Output the (x, y) coordinate of the center of the cell containing the given text.  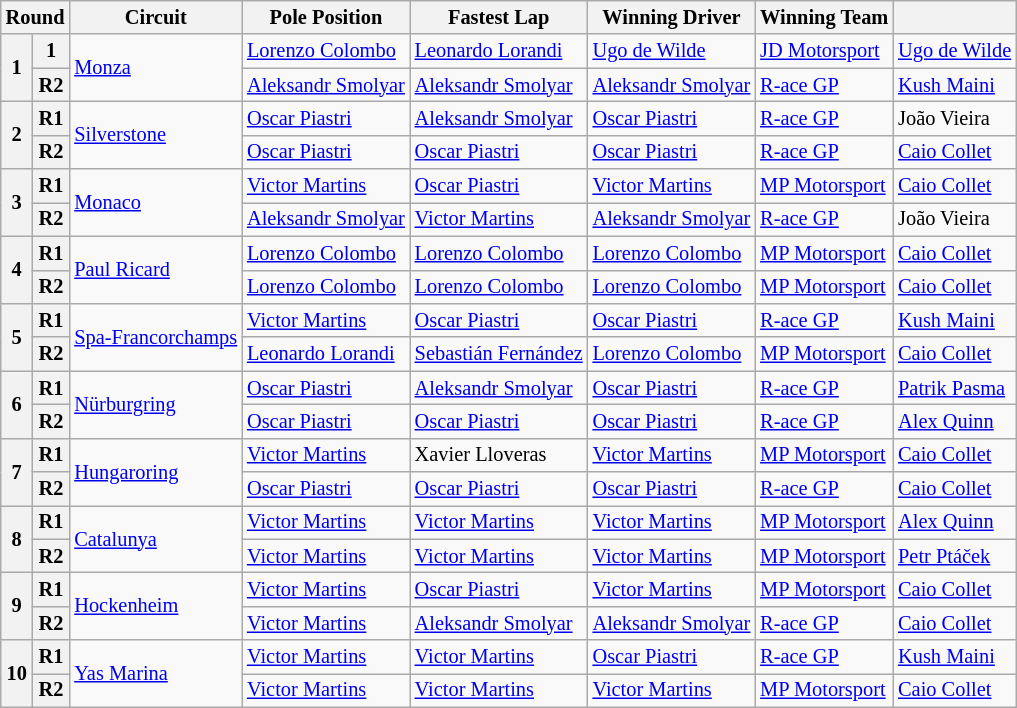
JD Motorsport (824, 51)
Round (36, 17)
Petr Ptáček (954, 556)
10 (17, 674)
Monaco (156, 202)
2 (17, 134)
Winning Team (824, 17)
4 (17, 270)
7 (17, 472)
Pole Position (326, 17)
Hockenheim (156, 606)
Nürburgring (156, 404)
Yas Marina (156, 674)
Paul Ricard (156, 270)
Patrik Pasma (954, 388)
Spa-Francorchamps (156, 336)
Silverstone (156, 134)
Xavier Lloveras (499, 455)
Monza (156, 68)
3 (17, 202)
5 (17, 336)
Winning Driver (672, 17)
6 (17, 404)
8 (17, 538)
Fastest Lap (499, 17)
Hungaroring (156, 472)
Catalunya (156, 538)
Sebastián Fernández (499, 354)
9 (17, 606)
Circuit (156, 17)
